Extract the [X, Y] coordinate from the center of the cell holding the provided text.  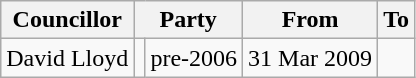
To [396, 20]
31 Mar 2009 [310, 58]
David Lloyd [68, 58]
pre-2006 [194, 58]
Councillor [68, 20]
Party [188, 20]
From [310, 20]
